For the text-containing cell, return its midpoint in [x, y] coordinate format. 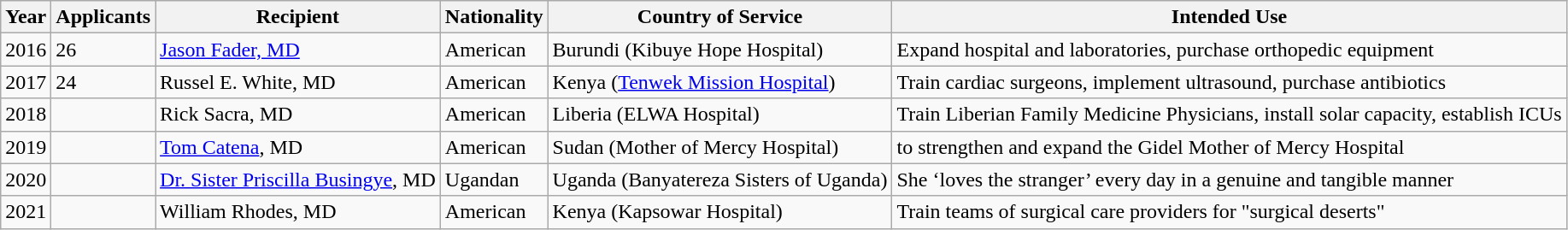
2021 [26, 212]
Expand hospital and laboratories, purchase orthopedic equipment [1229, 50]
26 [103, 50]
Train teams of surgical care providers for "surgical deserts" [1229, 212]
2018 [26, 115]
Dr. Sister Priscilla Busingye, MD [298, 180]
She ‘loves the stranger’ every day in a genuine and tangible manner [1229, 180]
Country of Service [719, 17]
Uganda (Banyatereza Sisters of Uganda) [719, 180]
2019 [26, 147]
2016 [26, 50]
Year [26, 17]
William Rhodes, MD [298, 212]
Jason Fader, MD [298, 50]
Applicants [103, 17]
Train Liberian Family Medicine Physicians, install solar capacity, establish ICUs [1229, 115]
Sudan (Mother of Mercy Hospital) [719, 147]
Recipient [298, 17]
Ugandan [494, 180]
Rick Sacra, MD [298, 115]
Liberia (ELWA Hospital) [719, 115]
Intended Use [1229, 17]
Nationality [494, 17]
2017 [26, 82]
to strengthen and expand the Gidel Mother of Mercy Hospital [1229, 147]
2020 [26, 180]
Kenya (Tenwek Mission Hospital) [719, 82]
Russel E. White, MD [298, 82]
Train cardiac surgeons, implement ultrasound, purchase antibiotics [1229, 82]
Tom Catena, MD [298, 147]
Burundi (Kibuye Hope Hospital) [719, 50]
24 [103, 82]
Kenya (Kapsowar Hospital) [719, 212]
